Output the (x, y) coordinate of the center of the cell containing the given text.  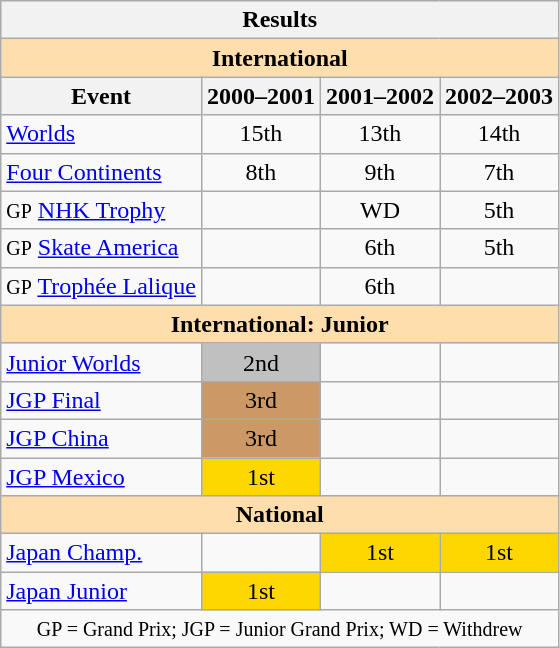
9th (380, 172)
GP = Grand Prix; JGP = Junior Grand Prix; WD = Withdrew (280, 629)
Worlds (102, 134)
Event (102, 96)
Junior Worlds (102, 362)
International (280, 58)
8th (260, 172)
15th (260, 134)
GP Trophée Lalique (102, 286)
Four Continents (102, 172)
2nd (260, 362)
2000–2001 (260, 96)
14th (500, 134)
7th (500, 172)
JGP Mexico (102, 477)
2002–2003 (500, 96)
Japan Champ. (102, 553)
International: Junior (280, 324)
Results (280, 20)
GP NHK Trophy (102, 210)
GP Skate America (102, 248)
Japan Junior (102, 591)
JGP Final (102, 400)
JGP China (102, 438)
2001–2002 (380, 96)
WD (380, 210)
13th (380, 134)
National (280, 515)
